Pinpoint the cell where the given text exists, returning its [X, Y] midpoint coordinate. 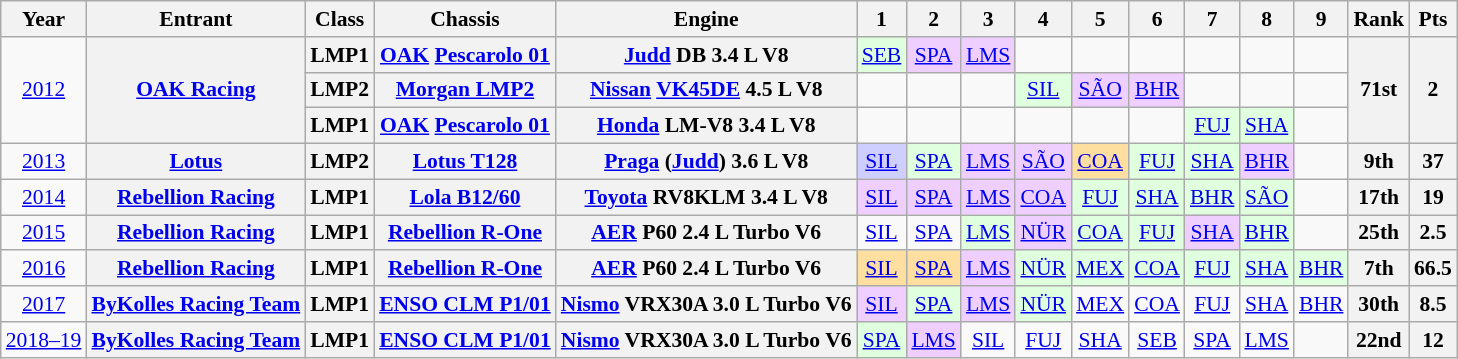
25th [1378, 233]
7 [1212, 19]
37 [1433, 162]
3 [988, 19]
2015 [44, 233]
66.5 [1433, 269]
Class [340, 19]
5 [1100, 19]
2012 [44, 90]
Morgan LMP2 [465, 90]
2017 [44, 304]
7th [1378, 269]
2014 [44, 197]
Praga (Judd) 3.6 L V8 [706, 162]
4 [1043, 19]
Nissan VK45DE 4.5 L V8 [706, 90]
9th [1378, 162]
Pts [1433, 19]
Lotus T128 [465, 162]
Chassis [465, 19]
19 [1433, 197]
Lola B12/60 [465, 197]
2016 [44, 269]
30th [1378, 304]
22nd [1378, 340]
2018–19 [44, 340]
Toyota RV8KLM 3.4 L V8 [706, 197]
2.5 [1433, 233]
2013 [44, 162]
Entrant [196, 19]
12 [1433, 340]
9 [1322, 19]
17th [1378, 197]
Rank [1378, 19]
1 [882, 19]
Year [44, 19]
8.5 [1433, 304]
Lotus [196, 162]
8 [1266, 19]
OAK Racing [196, 90]
Judd DB 3.4 L V8 [706, 55]
6 [1157, 19]
Engine [706, 19]
71st [1378, 90]
Honda LM-V8 3.4 L V8 [706, 126]
